Locate the cell with the specified text and output its [X, Y] center coordinate. 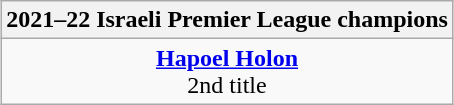
2021–22 Israeli Premier League champions [228, 20]
Hapoel Holon2nd title [228, 72]
